Pinpoint the cell where the given text exists, returning its [x, y] midpoint coordinate. 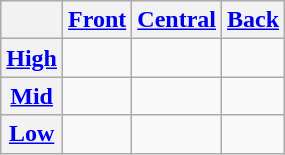
Front [98, 20]
Mid [32, 96]
Low [32, 134]
High [32, 58]
Central [177, 20]
Back [254, 20]
